Extract the (X, Y) coordinate from the center of the cell holding the provided text.  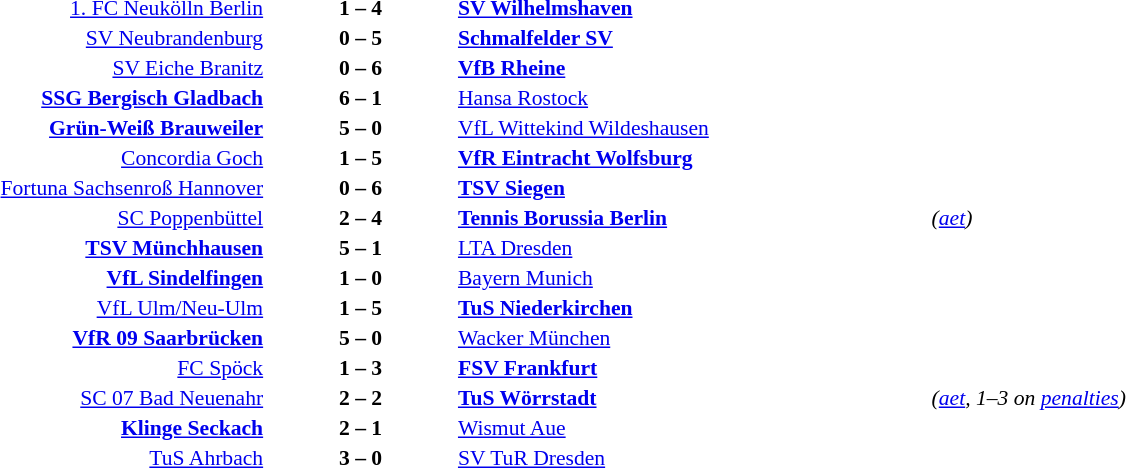
Tennis Borussia Berlin (692, 218)
TuS Niederkirchen (692, 308)
Schmalfelder SV (692, 38)
TSV Siegen (692, 188)
5 – 1 (360, 248)
VfR Eintracht Wolfsburg (692, 158)
0 – 5 (360, 38)
6 – 1 (360, 98)
Hansa Rostock (692, 98)
VfB Rheine (692, 68)
2 – 4 (360, 218)
2 – 2 (360, 398)
1 – 0 (360, 278)
2 – 1 (360, 428)
LTA Dresden (692, 248)
VfL Wittekind Wildeshausen (692, 128)
Wismut Aue (692, 428)
Bayern Munich (692, 278)
Wacker München (692, 338)
1 – 3 (360, 368)
TuS Wörrstadt (692, 398)
FSV Frankfurt (692, 368)
